For the text-containing cell, return its midpoint in [x, y] coordinate format. 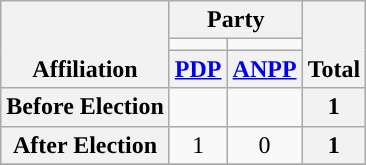
Before Election [86, 107]
Total [334, 44]
Party [236, 20]
Affiliation [86, 44]
PDP [198, 69]
0 [264, 145]
ANPP [264, 69]
After Election [86, 145]
